Output the (x, y) coordinate of the center of the cell containing the given text.  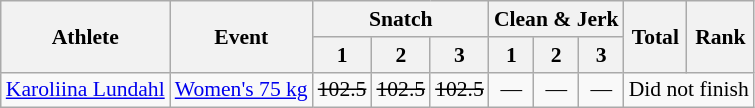
Rank (720, 36)
Total (656, 36)
Clean & Jerk (556, 19)
Athlete (86, 36)
Karoliina Lundahl (86, 90)
Women's 75 kg (242, 90)
Snatch (401, 19)
Did not finish (689, 90)
Event (242, 36)
